Detect which cell encompasses the target text, then output its (X, Y) center coordinate. 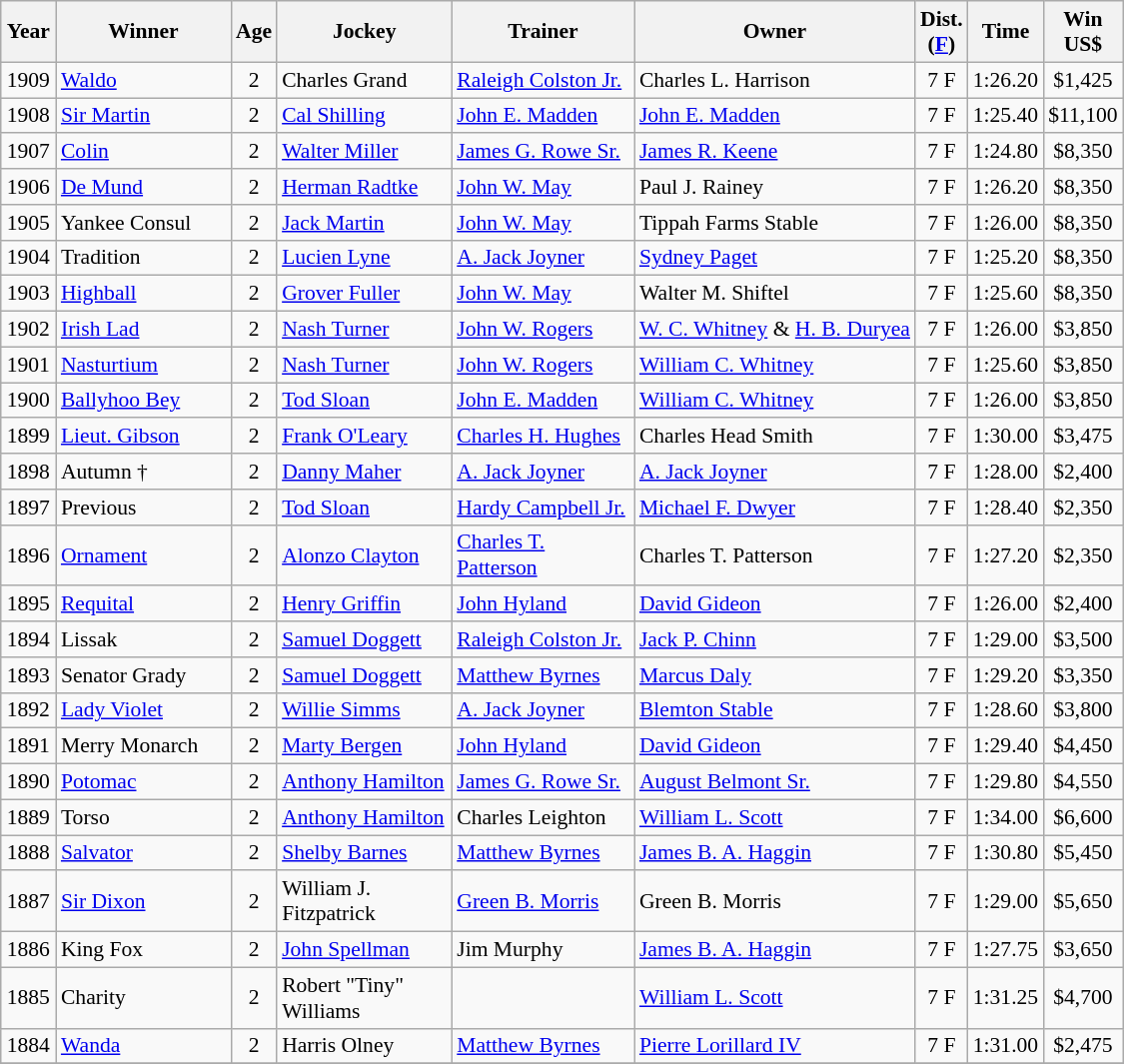
Yankee Consul (144, 223)
1:24.80 (1005, 152)
Blemton Stable (775, 710)
De Mund (144, 187)
Winner (144, 32)
Irish Lad (144, 330)
Charity (144, 997)
1:34.00 (1005, 817)
1886 (28, 950)
Torso (144, 817)
1909 (28, 80)
1888 (28, 853)
Ornament (144, 555)
Paul J. Rainey (775, 187)
W. C. Whitney & H. B. Duryea (775, 330)
Tippah Farms Stable (775, 223)
Danny Maher (364, 472)
Tradition (144, 258)
Robert "Tiny" Williams (364, 997)
1908 (28, 116)
Ballyhoo Bey (144, 401)
Dist. (F) (941, 32)
John Spellman (364, 950)
Win US$ (1083, 32)
Frank O'Leary (364, 437)
$1,425 (1083, 80)
1897 (28, 508)
1:28.00 (1005, 472)
Year (28, 32)
1906 (28, 187)
1:30.80 (1005, 853)
1:30.00 (1005, 437)
William J. Fitzpatrick (364, 901)
Jack P. Chinn (775, 639)
$11,100 (1083, 116)
Charles Head Smith (775, 437)
Jim Murphy (544, 950)
1904 (28, 258)
1:25.20 (1005, 258)
Sir Dixon (144, 901)
August Belmont Sr. (775, 782)
$2,475 (1083, 1046)
Previous (144, 508)
$3,650 (1083, 950)
$3,475 (1083, 437)
Sir Martin (144, 116)
James R. Keene (775, 152)
$6,600 (1083, 817)
Michael F. Dwyer (775, 508)
1:27.75 (1005, 950)
1902 (28, 330)
1893 (28, 675)
Owner (775, 32)
1901 (28, 365)
$3,500 (1083, 639)
1896 (28, 555)
Marty Bergen (364, 746)
Requital (144, 604)
$4,450 (1083, 746)
1890 (28, 782)
1895 (28, 604)
1:28.60 (1005, 710)
1:31.00 (1005, 1046)
Henry Griffin (364, 604)
Charles Grand (364, 80)
1:29.40 (1005, 746)
Herman Radtke (364, 187)
Merry Monarch (144, 746)
Salvator (144, 853)
$3,800 (1083, 710)
Lieut. Gibson (144, 437)
Marcus Daly (775, 675)
Autumn † (144, 472)
1:29.80 (1005, 782)
1:25.40 (1005, 116)
Alonzo Clayton (364, 555)
1:28.40 (1005, 508)
1894 (28, 639)
$5,650 (1083, 901)
Willie Simms (364, 710)
Jockey (364, 32)
Trainer (544, 32)
Lissak (144, 639)
$4,700 (1083, 997)
Grover Fuller (364, 294)
1885 (28, 997)
1:27.20 (1005, 555)
Nasturtium (144, 365)
$4,550 (1083, 782)
Lucien Lyne (364, 258)
Harris Olney (364, 1046)
1905 (28, 223)
Pierre Lorillard IV (775, 1046)
Cal Shilling (364, 116)
Colin (144, 152)
Sydney Paget (775, 258)
1889 (28, 817)
$5,450 (1083, 853)
Age (254, 32)
1900 (28, 401)
Time (1005, 32)
1903 (28, 294)
Senator Grady (144, 675)
Charles L. Harrison (775, 80)
Walter M. Shiftel (775, 294)
Lady Violet (144, 710)
Waldo (144, 80)
Highball (144, 294)
1898 (28, 472)
1907 (28, 152)
Hardy Campbell Jr. (544, 508)
1892 (28, 710)
1:29.20 (1005, 675)
Charles Leighton (544, 817)
Charles H. Hughes (544, 437)
Walter Miller (364, 152)
$3,350 (1083, 675)
1884 (28, 1046)
Potomac (144, 782)
Shelby Barnes (364, 853)
1899 (28, 437)
King Fox (144, 950)
1:31.25 (1005, 997)
Jack Martin (364, 223)
1891 (28, 746)
Wanda (144, 1046)
1887 (28, 901)
